Locate the cell with the specified text and output its (x, y) center coordinate. 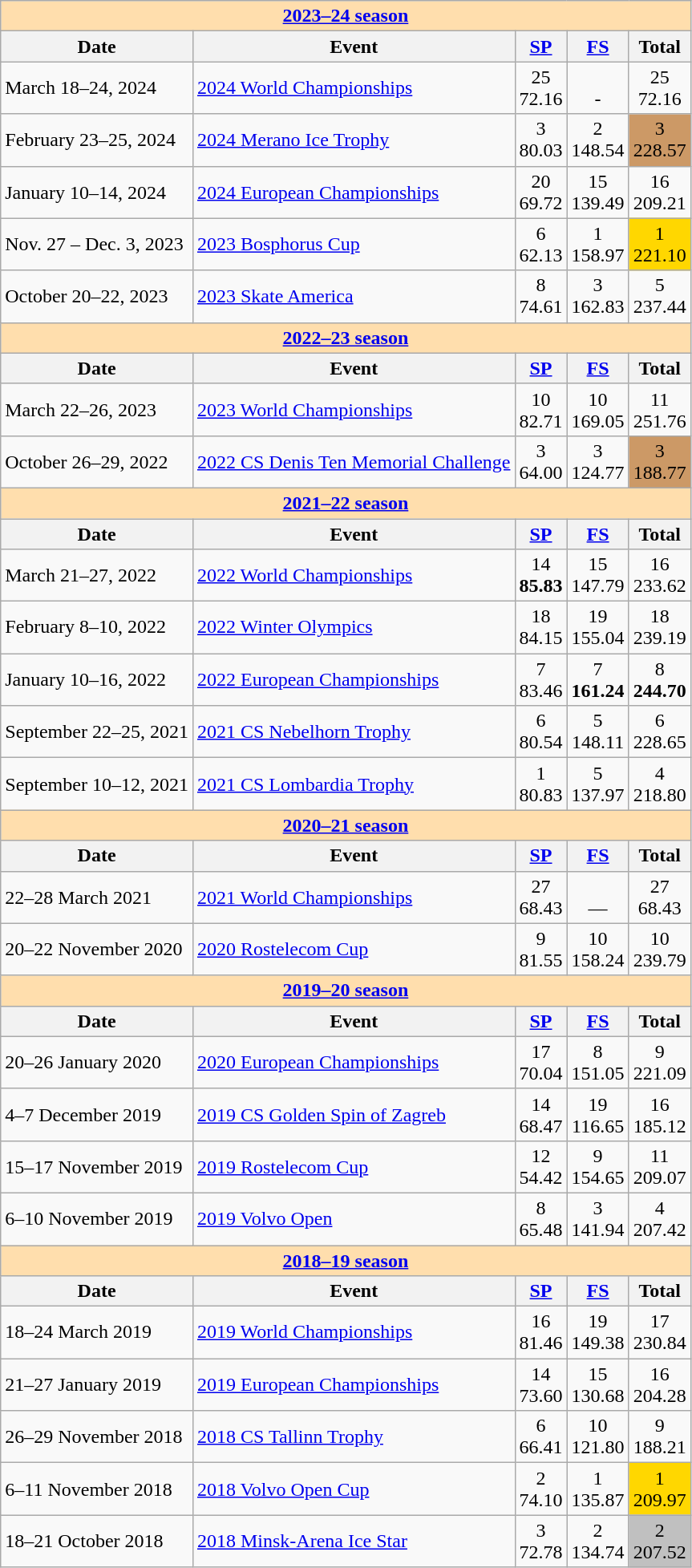
15 139.49 (598, 192)
2 148.54 (598, 140)
19 116.65 (598, 1115)
September 10–12, 2021 (97, 784)
5 148.11 (598, 731)
2020 Rostelecom Cup (354, 950)
6 66.41 (540, 1437)
2022 CS Denis Ten Memorial Challenge (354, 462)
2022 European Championships (354, 680)
11 209.07 (659, 1166)
2022–23 season (346, 338)
January 10–16, 2022 (97, 680)
2018–19 season (346, 1260)
2024 Merano Ice Trophy (354, 140)
17 230.84 (659, 1333)
2019 Rostelecom Cup (354, 1166)
10 239.79 (659, 950)
14 85.83 (540, 576)
3 72.78 (540, 1542)
16 185.12 (659, 1115)
9 154.65 (598, 1166)
March 21–27, 2022 (97, 576)
2019 Volvo Open (354, 1219)
15 130.68 (598, 1384)
4 218.80 (659, 784)
20–26 January 2020 (97, 1062)
6 228.65 (659, 731)
3 80.03 (540, 140)
3 64.00 (540, 462)
2024 European Championships (354, 192)
18–21 October 2018 (97, 1542)
2021 CS Lombardia Trophy (354, 784)
10169.05 (598, 409)
17 70.04 (540, 1062)
8 244.70 (659, 680)
21–27 January 2019 (97, 1384)
5 237.44 (659, 297)
2021 World Championships (354, 897)
October 26–29, 2022 (97, 462)
11251.76 (659, 409)
March 18–24, 2024 (97, 88)
2023 Bosphorus Cup (354, 244)
26–29 November 2018 (97, 1437)
8 151.05 (598, 1062)
18 239.19 (659, 627)
14 68.47 (540, 1115)
8 74.61 (540, 297)
1 135.87 (598, 1489)
1 158.97 (598, 244)
18–24 March 2019 (97, 1333)
20–22 November 2020 (97, 950)
2019–20 season (346, 991)
22–28 March 2021 (97, 897)
4 207.42 (659, 1219)
2023 World Championships (354, 409)
2 74.10 (540, 1489)
— (598, 897)
7 161.24 (598, 680)
16233.62 (659, 576)
2019 World Championships (354, 1333)
9 81.55 (540, 950)
20 69.72 (540, 192)
January 10–14, 2024 (97, 192)
12 54.42 (540, 1166)
2023–24 season (346, 16)
2 134.74 (598, 1542)
15147.79 (598, 576)
10 158.24 (598, 950)
10 82.71 (540, 409)
Nov. 27 – Dec. 3, 2023 (97, 244)
10 121.80 (598, 1437)
3 228.57 (659, 140)
6 62.13 (540, 244)
2 207.52 (659, 1542)
2018 Volvo Open Cup (354, 1489)
6 80.54 (540, 731)
2022 Winter Olympics (354, 627)
1 80.83 (540, 784)
15–17 November 2019 (97, 1166)
16 204.28 (659, 1384)
19 149.38 (598, 1333)
9 188.21 (659, 1437)
14 73.60 (540, 1384)
19 155.04 (598, 627)
3 141.94 (598, 1219)
October 20–22, 2023 (97, 297)
6–11 November 2018 (97, 1489)
February 23–25, 2024 (97, 140)
- (598, 88)
3 188.77 (659, 462)
March 22–26, 2023 (97, 409)
2023 Skate America (354, 297)
4–7 December 2019 (97, 1115)
2018 CS Tallinn Trophy (354, 1437)
5 137.97 (598, 784)
2022 World Championships (354, 576)
9 221.09 (659, 1062)
18 84.15 (540, 627)
2019 European Championships (354, 1384)
2024 World Championships (354, 88)
1 209.97 (659, 1489)
February 8–10, 2022 (97, 627)
2018 Minsk-Arena Ice Star (354, 1542)
7 83.46 (540, 680)
3 162.83 (598, 297)
2021–22 season (346, 503)
16 81.46 (540, 1333)
1 221.10 (659, 244)
3 124.77 (598, 462)
16 209.21 (659, 192)
September 22–25, 2021 (97, 731)
6–10 November 2019 (97, 1219)
2019 CS Golden Spin of Zagreb (354, 1115)
2020 European Championships (354, 1062)
8 65.48 (540, 1219)
2021 CS Nebelhorn Trophy (354, 731)
2020–21 season (346, 825)
